Provide the [x, y] coordinate of the cell's center where the given text is located.  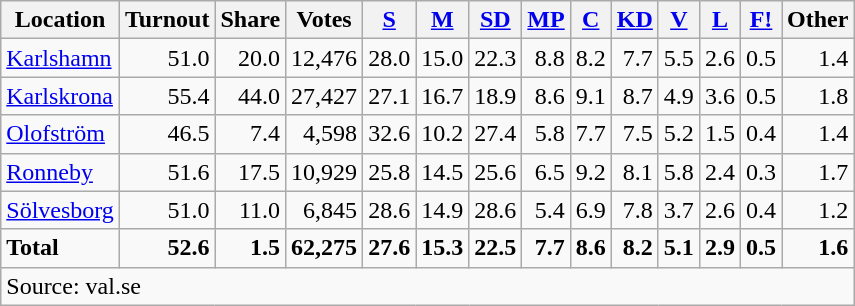
1.6 [818, 248]
Sölvesborg [60, 210]
C [590, 20]
2.9 [720, 248]
14.5 [442, 172]
17.5 [250, 172]
6.5 [546, 172]
Turnout [167, 20]
1.7 [818, 172]
5.2 [678, 134]
Location [60, 20]
32.6 [390, 134]
S [390, 20]
Karlskrona [60, 96]
Source: val.se [428, 286]
9.1 [590, 96]
46.5 [167, 134]
6.9 [590, 210]
6,845 [324, 210]
Votes [324, 20]
MP [546, 20]
V [678, 20]
Ronneby [60, 172]
8.7 [634, 96]
25.6 [496, 172]
5.1 [678, 248]
14.9 [442, 210]
16.7 [442, 96]
52.6 [167, 248]
15.3 [442, 248]
22.3 [496, 58]
Other [818, 20]
55.4 [167, 96]
9.2 [590, 172]
1.2 [818, 210]
Olofström [60, 134]
11.0 [250, 210]
M [442, 20]
2.4 [720, 172]
Total [60, 248]
22.5 [496, 248]
KD [634, 20]
27.6 [390, 248]
7.4 [250, 134]
SD [496, 20]
5.4 [546, 210]
28.0 [390, 58]
10,929 [324, 172]
Karlshamn [60, 58]
Share [250, 20]
15.0 [442, 58]
12,476 [324, 58]
44.0 [250, 96]
27.4 [496, 134]
62,275 [324, 248]
3.7 [678, 210]
27,427 [324, 96]
3.6 [720, 96]
27.1 [390, 96]
0.3 [760, 172]
18.9 [496, 96]
51.6 [167, 172]
10.2 [442, 134]
1.8 [818, 96]
20.0 [250, 58]
25.8 [390, 172]
5.5 [678, 58]
7.5 [634, 134]
7.8 [634, 210]
F! [760, 20]
4.9 [678, 96]
8.8 [546, 58]
8.1 [634, 172]
L [720, 20]
4,598 [324, 134]
